Pinpoint the cell where the given text exists, returning its [x, y] midpoint coordinate. 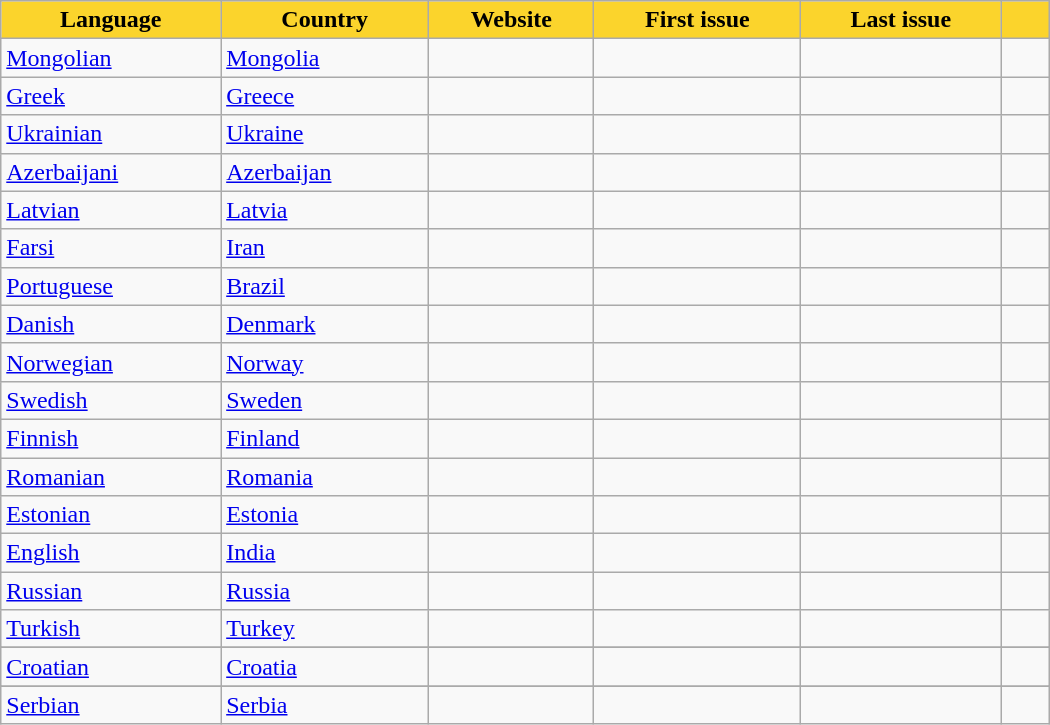
Finnish [111, 438]
First issue [698, 20]
Turkey [325, 629]
Romania [325, 477]
Russia [325, 591]
Estonia [325, 515]
Denmark [325, 324]
Greek [111, 96]
Norway [325, 362]
Ukrainian [111, 134]
Ukraine [325, 134]
Language [111, 20]
Latvian [111, 210]
Romanian [111, 477]
Azerbaijani [111, 172]
Serbia [325, 705]
Estonian [111, 515]
Greece [325, 96]
Portuguese [111, 286]
Turkish [111, 629]
Danish [111, 324]
India [325, 553]
Brazil [325, 286]
Azerbaijan [325, 172]
Website [512, 20]
Croatia [325, 667]
Iran [325, 248]
Sweden [325, 400]
Latvia [325, 210]
Russian [111, 591]
Country [325, 20]
Last issue [901, 20]
Croatian [111, 667]
Mongolia [325, 58]
Farsi [111, 248]
Finland [325, 438]
Serbian [111, 705]
Mongolian [111, 58]
Swedish [111, 400]
Norwegian [111, 362]
English [111, 553]
